Determine the [x, y] coordinate at the center of the cell enclosing the given text.  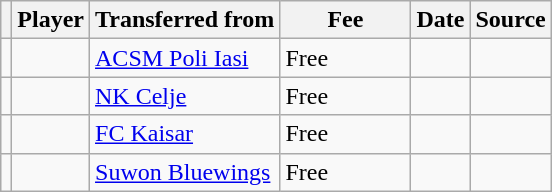
Date [440, 20]
Player [51, 20]
ACSM Poli Iasi [185, 58]
Suwon Bluewings [185, 172]
FC Kaisar [185, 134]
Transferred from [185, 20]
Fee [346, 20]
Source [510, 20]
NK Celje [185, 96]
